Find where the given text appears and provide that cell's center as [x, y] coordinate. 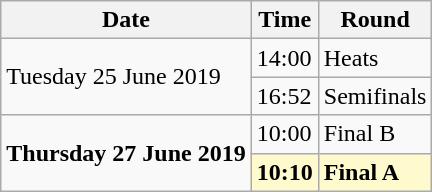
Final A [375, 172]
Date [126, 20]
10:10 [284, 172]
Final B [375, 134]
Tuesday 25 June 2019 [126, 77]
10:00 [284, 134]
Semifinals [375, 96]
Heats [375, 58]
16:52 [284, 96]
Thursday 27 June 2019 [126, 153]
Round [375, 20]
Time [284, 20]
14:00 [284, 58]
